Detect which cell encompasses the target text, then output its (X, Y) center coordinate. 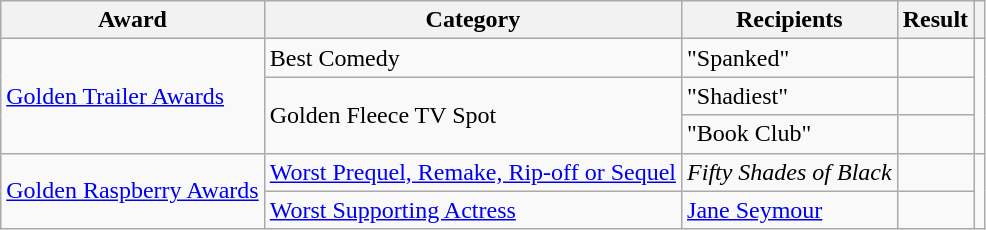
Best Comedy (472, 58)
Worst Supporting Actress (472, 210)
Worst Prequel, Remake, Rip-off or Sequel (472, 172)
Jane Seymour (790, 210)
Category (472, 20)
Recipients (790, 20)
Golden Raspberry Awards (132, 191)
Award (132, 20)
Fifty Shades of Black (790, 172)
Result (935, 20)
"Spanked" (790, 58)
"Shadiest" (790, 96)
Golden Fleece TV Spot (472, 115)
"Book Club" (790, 134)
Golden Trailer Awards (132, 96)
